Provide the (X, Y) coordinate of the cell's center where the given text is located.  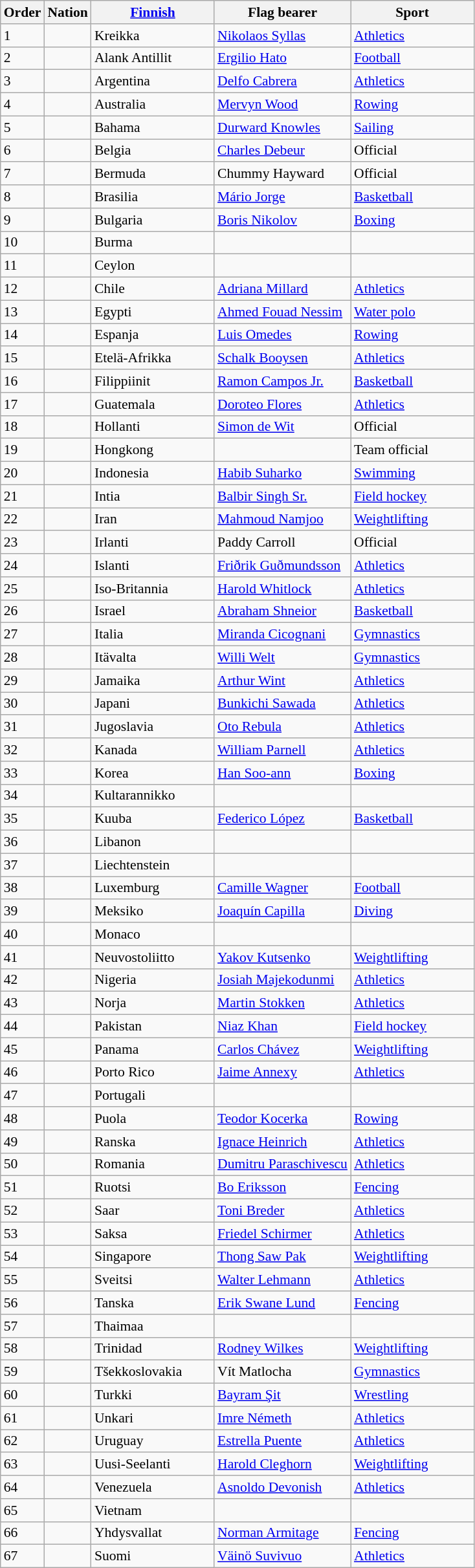
30 (23, 704)
14 (23, 335)
42 (23, 980)
Neuvostoliitto (153, 957)
9 (23, 220)
1 (23, 36)
45 (23, 1049)
Bahama (153, 127)
Harold Whitlock (282, 589)
Habib Suharko (282, 474)
Balbir Singh Sr. (282, 496)
Argentina (153, 82)
Kuuba (153, 819)
Ruotsi (153, 1188)
Mário Jorge (282, 197)
Kultarannikko (153, 796)
Hollanti (153, 427)
Korea (153, 773)
Trinidad (153, 1349)
Ergilio Hato (282, 58)
58 (23, 1349)
Italia (153, 635)
Water polo (412, 312)
Bulgaria (153, 220)
36 (23, 842)
65 (23, 1510)
53 (23, 1234)
Nation (67, 12)
Alank Antillit (153, 58)
Ignace Heinrich (282, 1142)
5 (23, 127)
Teodor Kocerka (282, 1118)
Singapore (153, 1257)
7 (23, 174)
Bunkichi Sawada (282, 704)
Sveitsi (153, 1280)
57 (23, 1326)
Väinö Suvivuo (282, 1556)
Paddy Carroll (282, 543)
Friðrik Guðmundsson (282, 565)
64 (23, 1487)
Libanon (153, 842)
Diving (412, 911)
Meksiko (153, 911)
Vietnam (153, 1510)
11 (23, 266)
Monaco (153, 934)
39 (23, 911)
Delfo Cabrera (282, 82)
2 (23, 58)
Finnish (153, 12)
Porto Rico (153, 1073)
Chile (153, 289)
Vít Matlocha (282, 1372)
Venezuela (153, 1487)
Australia (153, 105)
Ranska (153, 1142)
6 (23, 151)
Camille Wagner (282, 888)
23 (23, 543)
Tanska (153, 1303)
Durward Knowles (282, 127)
41 (23, 957)
Sport (412, 12)
Chummy Hayward (282, 174)
Hongkong (153, 450)
Adriana Millard (282, 289)
Luis Omedes (282, 335)
24 (23, 565)
Harold Cleghorn (282, 1465)
Abraham Shneior (282, 611)
10 (23, 243)
Panama (153, 1049)
Niaz Khan (282, 1027)
Nikolaos Syllas (282, 36)
54 (23, 1257)
Ahmed Fouad Nessim (282, 312)
Saksa (153, 1234)
47 (23, 1096)
Charles Debeur (282, 151)
Federico López (282, 819)
60 (23, 1395)
Bermuda (153, 174)
Portugali (153, 1096)
16 (23, 381)
Indonesia (153, 474)
Asnoldo Devonish (282, 1487)
Espanja (153, 335)
22 (23, 519)
Luxemburg (153, 888)
17 (23, 404)
Egypti (153, 312)
Schalk Booysen (282, 358)
Oto Rebula (282, 727)
Japani (153, 704)
Miranda Cicognani (282, 635)
59 (23, 1372)
Saar (153, 1211)
55 (23, 1280)
13 (23, 312)
37 (23, 865)
56 (23, 1303)
Mervyn Wood (282, 105)
Etelä-Afrikka (153, 358)
Nigeria (153, 980)
Iso-Britannia (153, 589)
66 (23, 1533)
Jamaika (153, 681)
21 (23, 496)
Josiah Majekodunmi (282, 980)
Willi Welt (282, 658)
Yhdysvallat (153, 1533)
Boris Nikolov (282, 220)
Ramon Campos Jr. (282, 381)
67 (23, 1556)
31 (23, 727)
Uruguay (153, 1441)
Han Soo-ann (282, 773)
38 (23, 888)
Sailing (412, 127)
50 (23, 1164)
Unkari (153, 1418)
Toni Breder (282, 1211)
Tšekkoslovakia (153, 1372)
Wrestling (412, 1395)
Turkki (153, 1395)
33 (23, 773)
Suomi (153, 1556)
Jugoslavia (153, 727)
Filippiinit (153, 381)
Martin Stokken (282, 1003)
27 (23, 635)
Romania (153, 1164)
Bayram Şit (282, 1395)
Jaime Annexy (282, 1073)
Itävalta (153, 658)
Friedel Schirmer (282, 1234)
Thong Saw Pak (282, 1257)
3 (23, 82)
Pakistan (153, 1027)
Flag bearer (282, 12)
Yakov Kutsenko (282, 957)
61 (23, 1418)
Intia (153, 496)
Erik Swane Lund (282, 1303)
Mahmoud Namjoo (282, 519)
William Parnell (282, 750)
28 (23, 658)
Thaimaa (153, 1326)
25 (23, 589)
Order (23, 12)
26 (23, 611)
Walter Lehmann (282, 1280)
49 (23, 1142)
48 (23, 1118)
20 (23, 474)
19 (23, 450)
Uusi-Seelanti (153, 1465)
44 (23, 1027)
Israel (153, 611)
40 (23, 934)
Ceylon (153, 266)
Norman Armitage (282, 1533)
Burma (153, 243)
Rodney Wilkes (282, 1349)
32 (23, 750)
Dumitru Paraschivescu (282, 1164)
46 (23, 1073)
43 (23, 1003)
51 (23, 1188)
12 (23, 289)
15 (23, 358)
Imre Németh (282, 1418)
Arthur Wint (282, 681)
Team official (412, 450)
Irlanti (153, 543)
63 (23, 1465)
4 (23, 105)
Simon de Wit (282, 427)
Brasilia (153, 197)
Iran (153, 519)
Puola (153, 1118)
Liechtenstein (153, 865)
Joaquín Capilla (282, 911)
Doroteo Flores (282, 404)
Kanada (153, 750)
Estrella Puente (282, 1441)
Belgia (153, 151)
Kreikka (153, 36)
18 (23, 427)
62 (23, 1441)
35 (23, 819)
29 (23, 681)
Guatemala (153, 404)
8 (23, 197)
Swimming (412, 474)
Norja (153, 1003)
34 (23, 796)
52 (23, 1211)
Carlos Chávez (282, 1049)
Bo Eriksson (282, 1188)
Islanti (153, 565)
